Scan for the cell matching the given text and deliver its (x, y) coordinate at center. 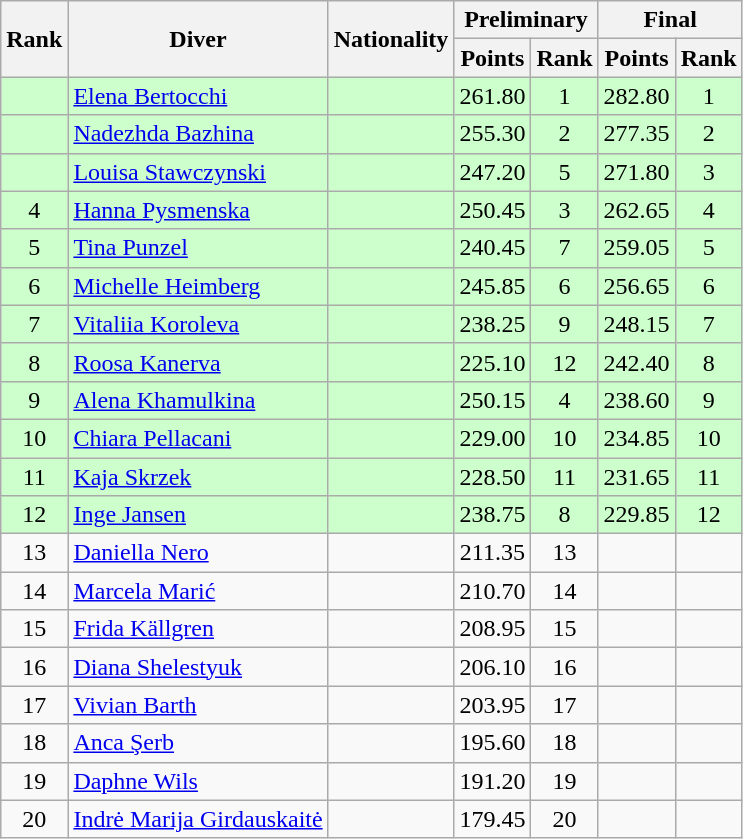
259.05 (636, 248)
229.00 (492, 438)
Marcela Marić (198, 591)
Vitaliia Koroleva (198, 324)
Preliminary (526, 20)
240.45 (492, 248)
Vivian Barth (198, 705)
238.75 (492, 515)
Final (670, 20)
Kaja Skrzek (198, 477)
Michelle Heimberg (198, 286)
Alena Khamulkina (198, 400)
277.35 (636, 134)
250.15 (492, 400)
179.45 (492, 819)
228.50 (492, 477)
234.85 (636, 438)
Nationality (391, 39)
238.60 (636, 400)
282.80 (636, 96)
Frida Källgren (198, 629)
208.95 (492, 629)
206.10 (492, 667)
195.60 (492, 743)
210.70 (492, 591)
271.80 (636, 172)
229.85 (636, 515)
203.95 (492, 705)
Nadezhda Bazhina (198, 134)
Roosa Kanerva (198, 362)
225.10 (492, 362)
Indrė Marija Girdauskaitė (198, 819)
Daphne Wils (198, 781)
231.65 (636, 477)
191.20 (492, 781)
242.40 (636, 362)
Diana Shelestyuk (198, 667)
Chiara Pellacani (198, 438)
248.15 (636, 324)
Daniella Nero (198, 553)
211.35 (492, 553)
247.20 (492, 172)
Tina Punzel (198, 248)
Inge Jansen (198, 515)
Diver (198, 39)
Elena Bertocchi (198, 96)
261.80 (492, 96)
255.30 (492, 134)
250.45 (492, 210)
238.25 (492, 324)
Louisa Stawczynski (198, 172)
245.85 (492, 286)
262.65 (636, 210)
Anca Şerb (198, 743)
Hanna Pysmenska (198, 210)
256.65 (636, 286)
